Output the (X, Y) coordinate of the center of the cell containing the given text.  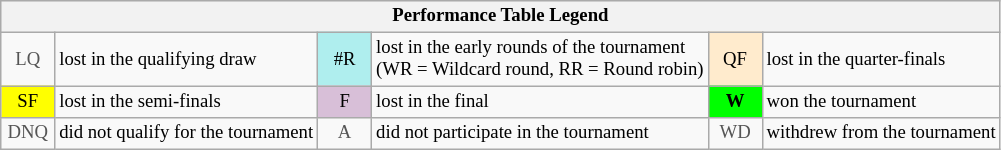
lost in the quarter-finals (881, 60)
won the tournament (881, 102)
W (735, 102)
F (345, 102)
withdrew from the tournament (881, 134)
#R (345, 60)
lost in the early rounds of the tournament(WR = Wildcard round, RR = Round robin) (540, 60)
did not qualify for the tournament (186, 134)
A (345, 134)
lost in the qualifying draw (186, 60)
WD (735, 134)
LQ (28, 60)
DNQ (28, 134)
did not participate in the tournament (540, 134)
Performance Table Legend (500, 16)
lost in the semi-finals (186, 102)
QF (735, 60)
SF (28, 102)
lost in the final (540, 102)
